Pinpoint the cell where the given text exists, returning its [x, y] midpoint coordinate. 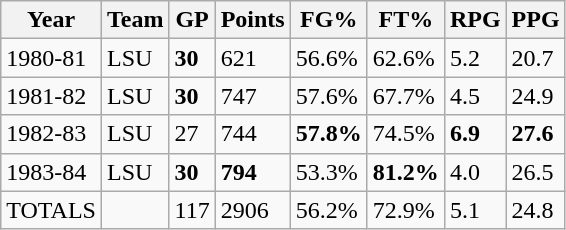
Points [252, 20]
5.1 [475, 210]
5.2 [475, 58]
GP [192, 20]
FG% [328, 20]
Year [52, 20]
RPG [475, 20]
FT% [406, 20]
1982-83 [52, 134]
621 [252, 58]
1981-82 [52, 96]
20.7 [536, 58]
26.5 [536, 172]
62.6% [406, 58]
24.8 [536, 210]
6.9 [475, 134]
67.7% [406, 96]
57.6% [328, 96]
4.5 [475, 96]
74.5% [406, 134]
56.6% [328, 58]
4.0 [475, 172]
744 [252, 134]
1983-84 [52, 172]
27.6 [536, 134]
PPG [536, 20]
81.2% [406, 172]
57.8% [328, 134]
Team [135, 20]
747 [252, 96]
117 [192, 210]
27 [192, 134]
53.3% [328, 172]
24.9 [536, 96]
2906 [252, 210]
794 [252, 172]
56.2% [328, 210]
1980-81 [52, 58]
72.9% [406, 210]
TOTALS [52, 210]
